Return the [x, y] coordinate for the center point of the cell that contains the specified text.  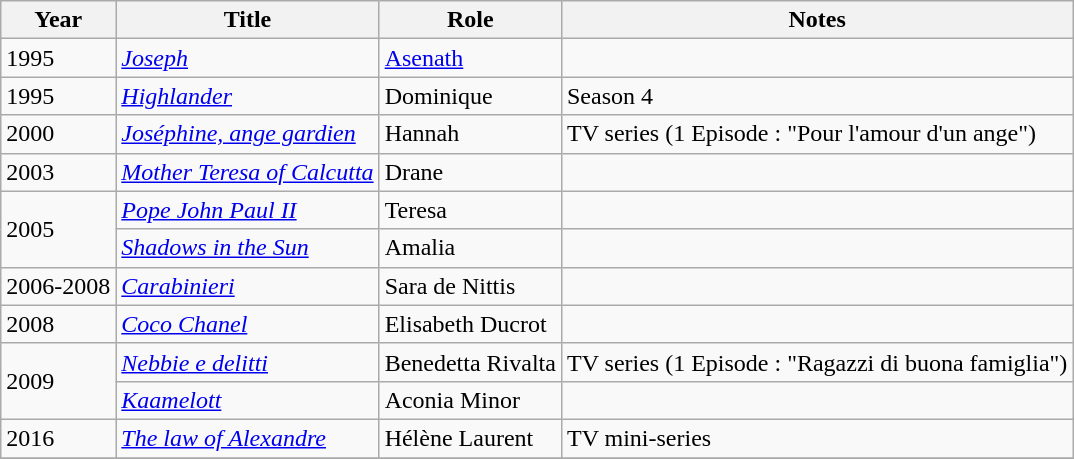
Mother Teresa of Calcutta [248, 172]
Coco Chanel [248, 324]
Benedetta Rivalta [470, 362]
Shadows in the Sun [248, 248]
Nebbie e delitti [248, 362]
2016 [58, 438]
TV series (1 Episode : "Ragazzi di buona famiglia") [816, 362]
Season 4 [816, 96]
Teresa [470, 210]
2005 [58, 229]
TV mini-series [816, 438]
Carabinieri [248, 286]
2008 [58, 324]
2006-2008 [58, 286]
Elisabeth Ducrot [470, 324]
Hélène Laurent [470, 438]
Drane [470, 172]
Dominique [470, 96]
Notes [816, 20]
Kaamelott [248, 400]
2009 [58, 381]
Year [58, 20]
Amalia [470, 248]
2000 [58, 134]
Title [248, 20]
Role [470, 20]
TV series (1 Episode : "Pour l'amour d'un ange") [816, 134]
Aconia Minor [470, 400]
Sara de Nittis [470, 286]
Asenath [470, 58]
Joseph [248, 58]
The law of Alexandre [248, 438]
Hannah [470, 134]
Highlander [248, 96]
2003 [58, 172]
Pope John Paul II [248, 210]
Joséphine, ange gardien [248, 134]
